Locate the cell with the specified text and output its (X, Y) center coordinate. 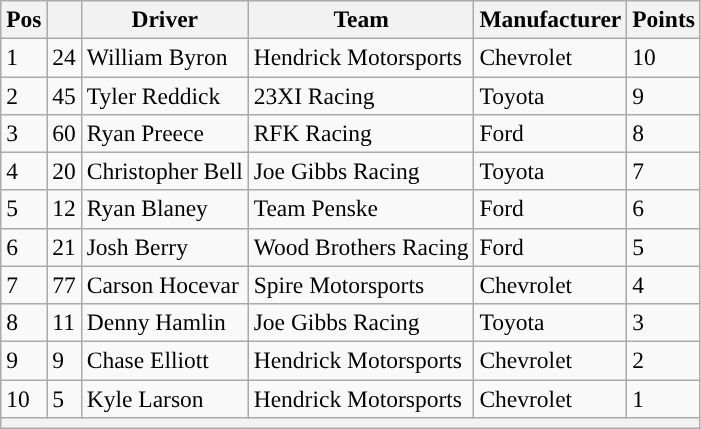
Manufacturer (550, 19)
77 (64, 285)
24 (64, 57)
Points (664, 19)
Driver (164, 19)
Denny Hamlin (164, 322)
Tyler Reddick (164, 95)
60 (64, 133)
23XI Racing (361, 95)
Chase Elliott (164, 360)
Christopher Bell (164, 171)
Josh Berry (164, 247)
20 (64, 171)
Ryan Preece (164, 133)
21 (64, 247)
William Byron (164, 57)
Team Penske (361, 209)
45 (64, 95)
Carson Hocevar (164, 285)
Wood Brothers Racing (361, 247)
Kyle Larson (164, 398)
RFK Racing (361, 133)
Spire Motorsports (361, 285)
11 (64, 322)
Team (361, 19)
Ryan Blaney (164, 209)
Pos (24, 19)
12 (64, 209)
